Detect which cell encompasses the target text, then output its [x, y] center coordinate. 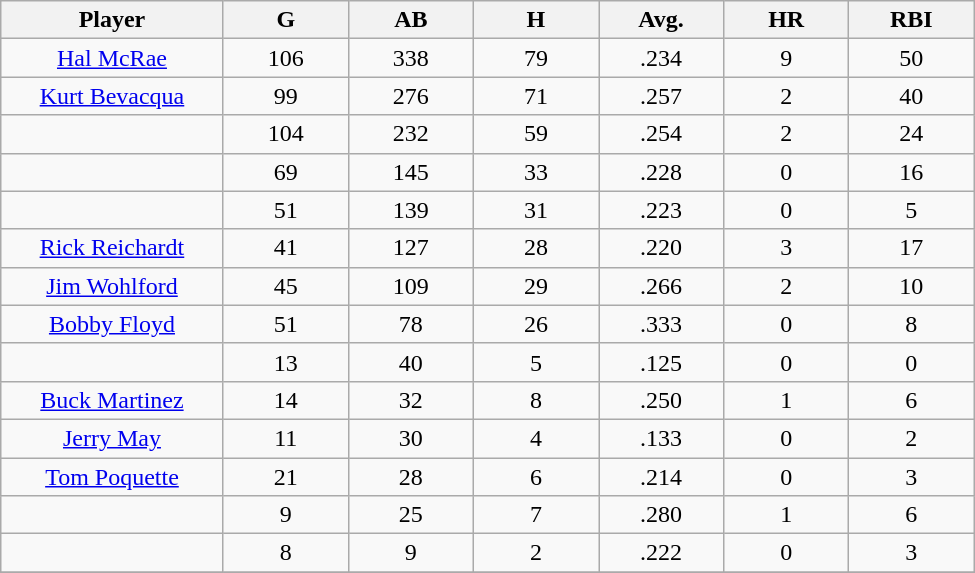
.257 [660, 96]
30 [410, 438]
79 [536, 58]
Kurt Bevacqua [112, 96]
.280 [660, 515]
109 [410, 286]
Hal McRae [112, 58]
.220 [660, 248]
14 [286, 400]
13 [286, 362]
.223 [660, 210]
26 [536, 324]
29 [536, 286]
17 [912, 248]
106 [286, 58]
.125 [660, 362]
.214 [660, 477]
7 [536, 515]
139 [410, 210]
10 [912, 286]
25 [410, 515]
.266 [660, 286]
59 [536, 134]
AB [410, 20]
104 [286, 134]
.222 [660, 553]
Player [112, 20]
99 [286, 96]
Buck Martinez [112, 400]
16 [912, 172]
.133 [660, 438]
338 [410, 58]
.250 [660, 400]
Bobby Floyd [112, 324]
31 [536, 210]
Jerry May [112, 438]
78 [410, 324]
.228 [660, 172]
32 [410, 400]
RBI [912, 20]
21 [286, 477]
33 [536, 172]
127 [410, 248]
4 [536, 438]
.254 [660, 134]
Rick Reichardt [112, 248]
71 [536, 96]
276 [410, 96]
232 [410, 134]
HR [786, 20]
G [286, 20]
24 [912, 134]
.333 [660, 324]
145 [410, 172]
50 [912, 58]
Tom Poquette [112, 477]
69 [286, 172]
Avg. [660, 20]
Jim Wohlford [112, 286]
11 [286, 438]
45 [286, 286]
41 [286, 248]
.234 [660, 58]
H [536, 20]
